Pinpoint the cell where the given text exists, returning its [x, y] midpoint coordinate. 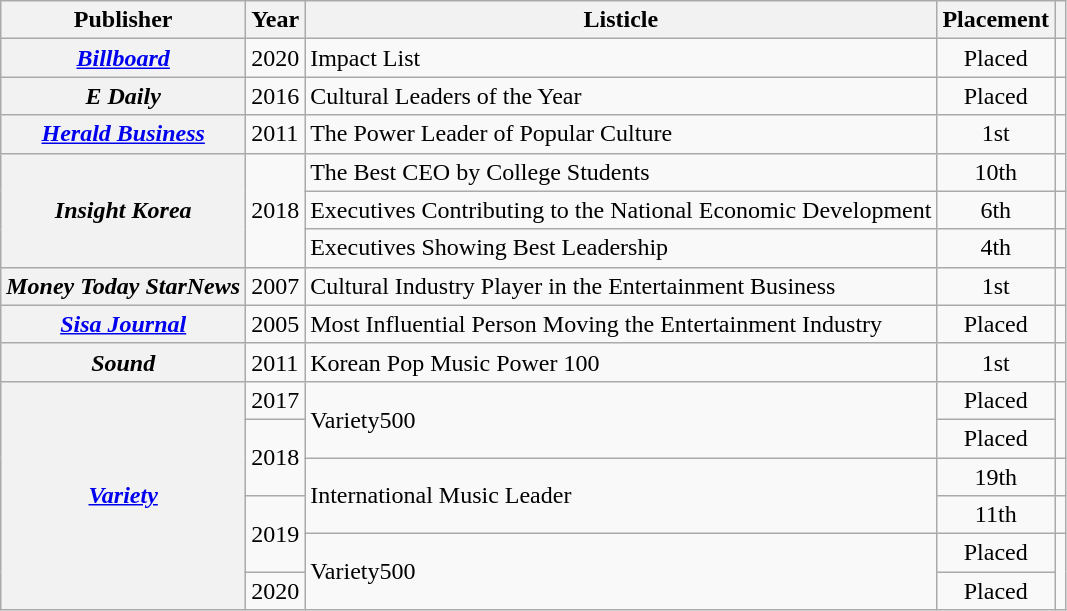
Executives Contributing to the National Economic Development [621, 210]
International Music Leader [621, 496]
Sound [124, 362]
2017 [276, 400]
Herald Business [124, 134]
Money Today StarNews [124, 286]
4th [996, 248]
Publisher [124, 20]
Cultural Industry Player in the Entertainment Business [621, 286]
Cultural Leaders of the Year [621, 96]
11th [996, 515]
Most Influential Person Moving the Entertainment Industry [621, 324]
Impact List [621, 58]
Variety [124, 495]
Listicle [621, 20]
E Daily [124, 96]
2007 [276, 286]
19th [996, 477]
The Power Leader of Popular Culture [621, 134]
2016 [276, 96]
Insight Korea [124, 210]
2019 [276, 534]
Placement [996, 20]
Sisa Journal [124, 324]
Billboard [124, 58]
6th [996, 210]
10th [996, 172]
2005 [276, 324]
The Best CEO by College Students [621, 172]
Korean Pop Music Power 100 [621, 362]
Executives Showing Best Leadership [621, 248]
Year [276, 20]
